Return (X, Y) of the center of cell containing provided text 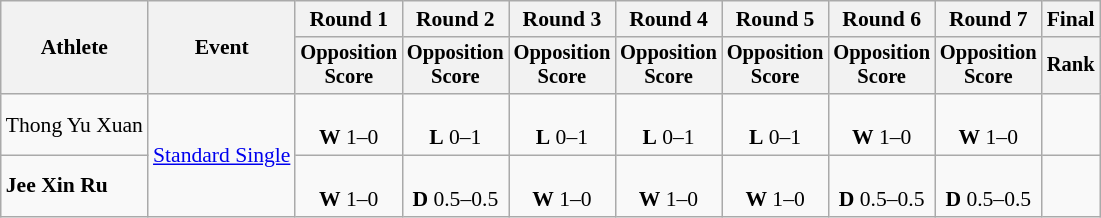
Round 7 (988, 19)
Athlete (74, 48)
Rank (1071, 66)
Event (222, 48)
Thong Yu Xuan (74, 124)
Round 5 (776, 19)
Round 4 (668, 19)
Standard Single (222, 155)
Jee Xin Ru (74, 186)
Final (1071, 19)
Round 3 (562, 19)
Round 1 (348, 19)
Round 2 (456, 19)
Round 6 (882, 19)
